Return (X, Y) of the center of cell containing provided text 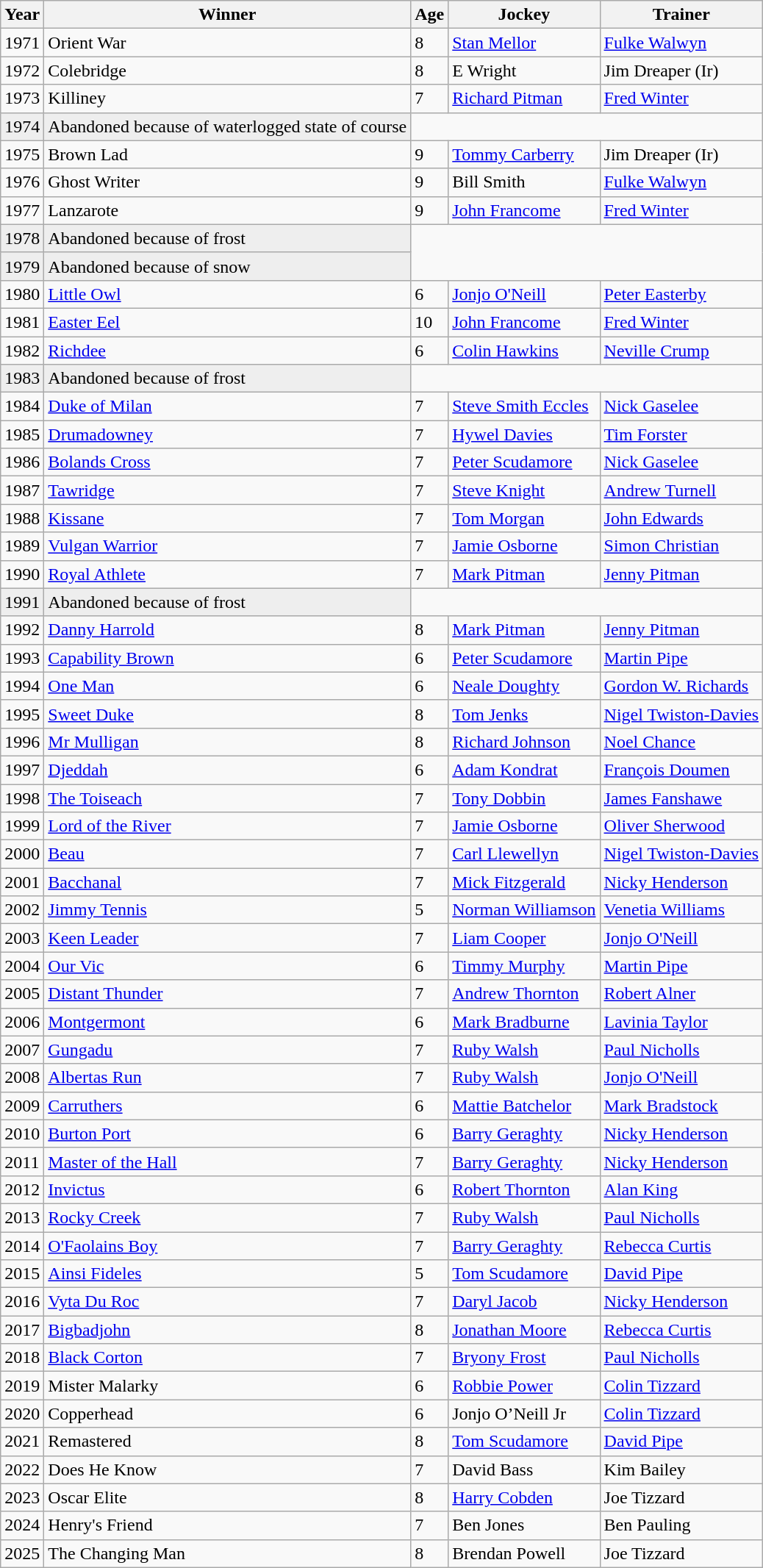
Kim Bailey (681, 1469)
1996 (22, 742)
Daryl Jacob (524, 1302)
Tim Forster (681, 434)
Drumadowney (228, 434)
Bigbadjohn (228, 1330)
Age (429, 15)
Killiney (228, 99)
Carl Llewellyn (524, 854)
Distant Thunder (228, 994)
1997 (22, 770)
Montgermont (228, 1022)
Albertas Run (228, 1078)
Rocky Creek (228, 1217)
Robert Alner (681, 994)
2010 (22, 1134)
Our Vic (228, 966)
2018 (22, 1358)
2004 (22, 966)
Mr Mulligan (228, 742)
1986 (22, 462)
2009 (22, 1106)
Invictus (228, 1189)
1975 (22, 154)
1995 (22, 714)
Trainer (681, 15)
Mister Malarky (228, 1386)
Burton Port (228, 1134)
1991 (22, 602)
Mick Fitzgerald (524, 882)
2002 (22, 910)
1976 (22, 182)
Ainsi Fideles (228, 1274)
Robbie Power (524, 1386)
Tony Dobbin (524, 798)
2000 (22, 854)
Carruthers (228, 1106)
Peter Easterby (681, 294)
The Toiseach (228, 798)
Harry Cobden (524, 1497)
One Man (228, 686)
2014 (22, 1246)
Liam Cooper (524, 938)
Neale Doughty (524, 686)
Tom Jenks (524, 714)
Timmy Murphy (524, 966)
David Bass (524, 1469)
2022 (22, 1469)
Alan King (681, 1189)
Tommy Carberry (524, 154)
Danny Harrold (228, 630)
Richard Pitman (524, 99)
The Changing Man (228, 1553)
2017 (22, 1330)
2020 (22, 1414)
2011 (22, 1161)
1988 (22, 518)
1992 (22, 630)
Robert Thornton (524, 1189)
2006 (22, 1022)
Stan Mellor (524, 43)
Duke of Milan (228, 407)
Simon Christian (681, 546)
John Edwards (681, 518)
Ben Jones (524, 1525)
Jonathan Moore (524, 1330)
Jimmy Tennis (228, 910)
Adam Kondrat (524, 770)
2019 (22, 1386)
1989 (22, 546)
Steve Smith Eccles (524, 407)
2021 (22, 1442)
Ghost Writer (228, 182)
Hywel Davies (524, 434)
Black Corton (228, 1358)
Jockey (524, 15)
François Doumen (681, 770)
Oliver Sherwood (681, 826)
Bolands Cross (228, 462)
1984 (22, 407)
1981 (22, 322)
Colin Hawkins (524, 351)
Sweet Duke (228, 714)
Easter Eel (228, 322)
2008 (22, 1078)
1998 (22, 798)
1999 (22, 826)
2003 (22, 938)
Norman Williamson (524, 910)
Henry's Friend (228, 1525)
Abandoned because of snow (228, 266)
Tom Morgan (524, 518)
Brendan Powell (524, 1553)
2007 (22, 1050)
Brown Lad (228, 154)
Noel Chance (681, 742)
1973 (22, 99)
Lord of the River (228, 826)
2005 (22, 994)
Colebridge (228, 71)
Richdee (228, 351)
2016 (22, 1302)
Year (22, 15)
1982 (22, 351)
Beau (228, 854)
1971 (22, 43)
Steve Knight (524, 490)
1983 (22, 379)
Andrew Turnell (681, 490)
Winner (228, 15)
2013 (22, 1217)
1994 (22, 686)
Gordon W. Richards (681, 686)
Capability Brown (228, 658)
2012 (22, 1189)
Remastered (228, 1442)
Copperhead (228, 1414)
James Fanshawe (681, 798)
1979 (22, 266)
Mark Bradstock (681, 1106)
Lanzarote (228, 210)
Andrew Thornton (524, 994)
Keen Leader (228, 938)
2001 (22, 882)
2023 (22, 1497)
Bryony Frost (524, 1358)
Mark Bradburne (524, 1022)
Bill Smith (524, 182)
O'Faolains Boy (228, 1246)
Oscar Elite (228, 1497)
Abandoned because of waterlogged state of course (228, 126)
Gungadu (228, 1050)
Ben Pauling (681, 1525)
Royal Athlete (228, 574)
Tawridge (228, 490)
1972 (22, 71)
1990 (22, 574)
E Wright (524, 71)
1987 (22, 490)
1978 (22, 238)
Orient War (228, 43)
2015 (22, 1274)
2024 (22, 1525)
Neville Crump (681, 351)
Bacchanal (228, 882)
Venetia Williams (681, 910)
Vulgan Warrior (228, 546)
Little Owl (228, 294)
Does He Know (228, 1469)
Master of the Hall (228, 1161)
1974 (22, 126)
Djeddah (228, 770)
1993 (22, 658)
Jonjo O’Neill Jr (524, 1414)
1977 (22, 210)
Richard Johnson (524, 742)
Vyta Du Roc (228, 1302)
Kissane (228, 518)
1980 (22, 294)
1985 (22, 434)
2025 (22, 1553)
10 (429, 322)
Mattie Batchelor (524, 1106)
Lavinia Taylor (681, 1022)
